Return the (x, y) coordinate for the center point of the cell that contains the specified text.  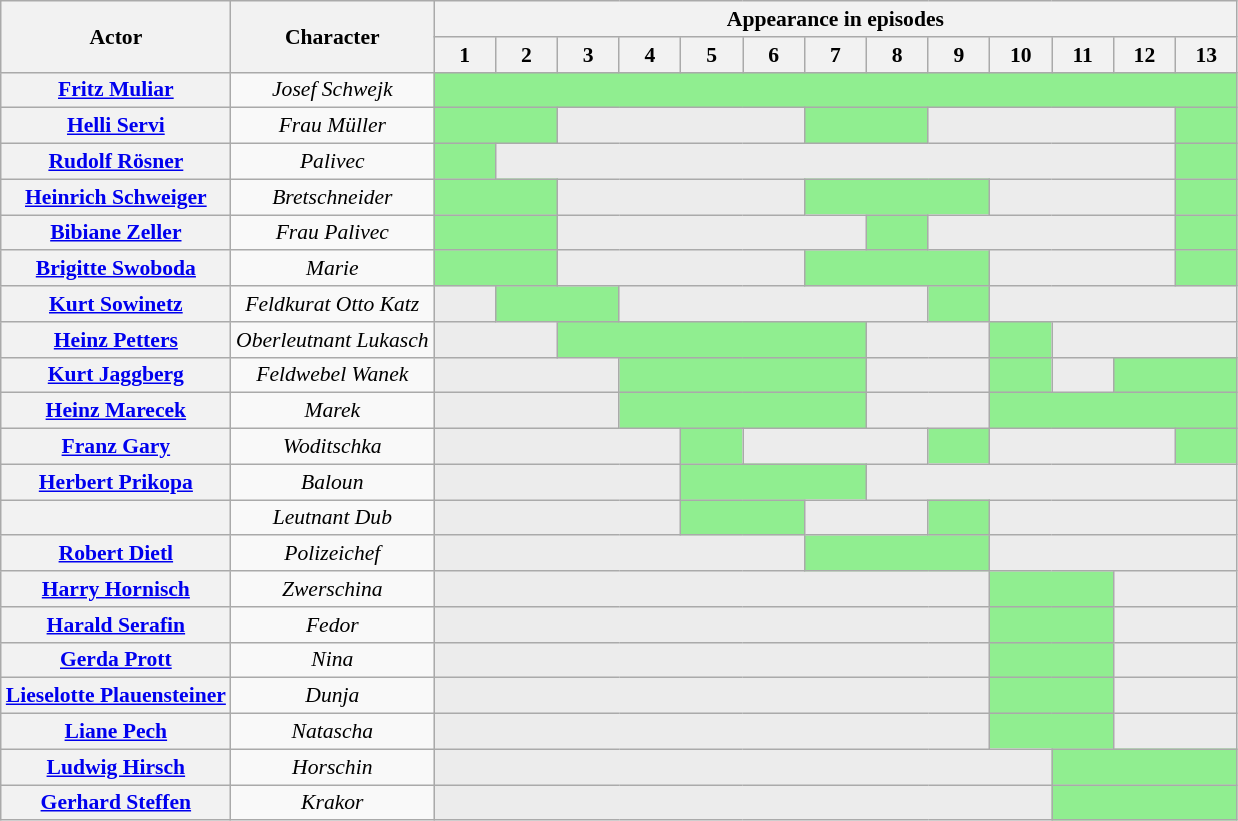
Marek (332, 411)
Robert Dietl (116, 554)
Rudolf Rösner (116, 162)
Kurt Sowinetz (116, 304)
Kurt Jaggberg (116, 375)
Helli Servi (116, 126)
Appearance in episodes (836, 19)
13 (1206, 55)
Harald Serafin (116, 625)
Leutnant Dub (332, 518)
Feldwebel Wanek (332, 375)
Horschin (332, 767)
Fritz Muliar (116, 90)
8 (897, 55)
Feldkurat Otto Katz (332, 304)
Bretschneider (332, 197)
Nina (332, 660)
Natascha (332, 732)
10 (1021, 55)
11 (1083, 55)
Harry Hornisch (116, 589)
Actor (116, 36)
Heinrich Schweiger (116, 197)
5 (712, 55)
Polizeichef (332, 554)
7 (835, 55)
Frau Müller (332, 126)
Josef Schwejk (332, 90)
Krakor (332, 803)
2 (526, 55)
Heinz Petters (116, 340)
Bibiane Zeller (116, 233)
Brigitte Swoboda (116, 269)
Franz Gary (116, 447)
12 (1144, 55)
4 (650, 55)
Heinz Marecek (116, 411)
Zwerschina (332, 589)
Palivec (332, 162)
Lieselotte Plauensteiner (116, 696)
Liane Pech (116, 732)
Dunja (332, 696)
Character (332, 36)
Gerhard Steffen (116, 803)
Frau Palivec (332, 233)
3 (588, 55)
1 (465, 55)
Oberleutnant Lukasch (332, 340)
Woditschka (332, 447)
Herbert Prikopa (116, 482)
Marie (332, 269)
9 (959, 55)
Gerda Prott (116, 660)
Fedor (332, 625)
Baloun (332, 482)
Ludwig Hirsch (116, 767)
6 (774, 55)
